Scan for the cell matching the given text and deliver its [x, y] coordinate at center. 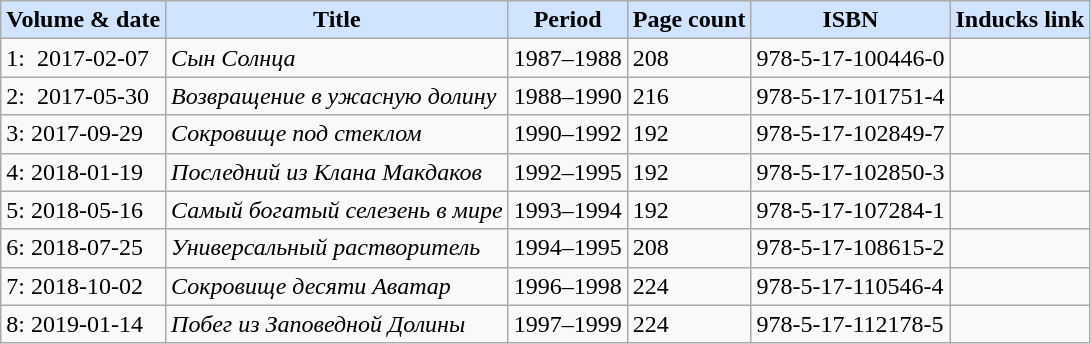
1988–1990 [568, 96]
ISBN [850, 20]
1993–1994 [568, 210]
Period [568, 20]
978-5-17-100446-0 [850, 58]
3: 2017-09-29 [84, 134]
6: 2018-07-25 [84, 248]
1987–1988 [568, 58]
978-5-17-107284-1 [850, 210]
8: 2019-01-14 [84, 324]
978-5-17-101751-4 [850, 96]
7: 2018-10-02 [84, 286]
978-5-17-102850-3 [850, 172]
1: 2017-02-07 [84, 58]
978-5-17-108615-2 [850, 248]
978-5-17-110546-4 [850, 286]
Самый богатый селезень в мире [338, 210]
Inducks link [1020, 20]
Побег из Заповедной Долины [338, 324]
Title [338, 20]
2: 2017-05-30 [84, 96]
Последний из Клана Макдаков [338, 172]
978-5-17-102849-7 [850, 134]
4: 2018-01-19 [84, 172]
978-5-17-112178-5 [850, 324]
1996–1998 [568, 286]
Volume & date [84, 20]
Сын Солнца [338, 58]
5: 2018-05-16 [84, 210]
1992–1995 [568, 172]
Универсальный растворитель [338, 248]
Сокровище под стеклом [338, 134]
Сокровище десяти Аватар [338, 286]
1997–1999 [568, 324]
Page count [689, 20]
216 [689, 96]
1994–1995 [568, 248]
Возвращение в ужасную долину [338, 96]
1990–1992 [568, 134]
